Identify which cell holds the provided text, then report its [x, y] central coordinate. 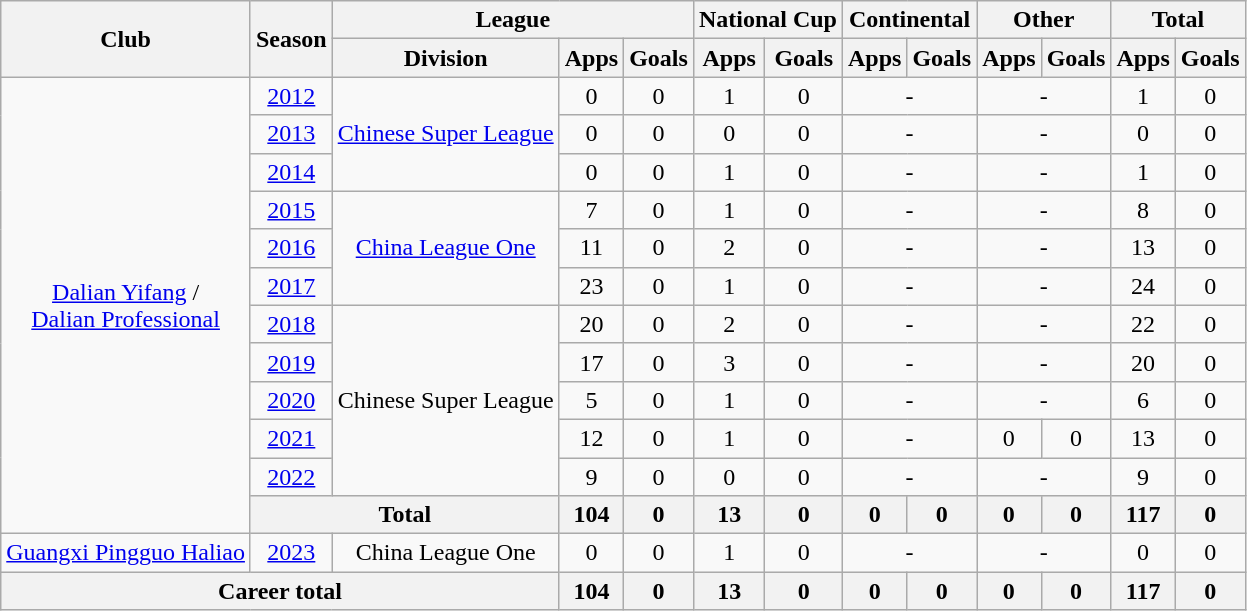
2016 [291, 248]
Continental [909, 20]
2018 [291, 324]
Division [446, 58]
2012 [291, 96]
Dalian Yifang /Dalian Professional [126, 306]
Career total [280, 591]
2019 [291, 362]
24 [1143, 286]
2023 [291, 553]
Club [126, 39]
League [512, 20]
2013 [291, 134]
6 [1143, 400]
11 [591, 248]
2014 [291, 172]
5 [591, 400]
3 [729, 362]
2020 [291, 400]
Season [291, 39]
National Cup [768, 20]
2017 [291, 286]
22 [1143, 324]
Other [1044, 20]
12 [591, 438]
2022 [291, 477]
2015 [291, 210]
7 [591, 210]
17 [591, 362]
8 [1143, 210]
Guangxi Pingguo Haliao [126, 553]
2021 [291, 438]
23 [591, 286]
